Search for the cell housing the specified text and yield its [x, y] center coordinate. 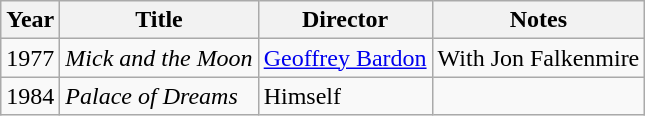
Year [30, 20]
With Jon Falkenmire [538, 58]
Mick and the Moon [159, 58]
Geoffrey Bardon [345, 58]
Notes [538, 20]
1984 [30, 96]
Title [159, 20]
Director [345, 20]
Himself [345, 96]
1977 [30, 58]
Palace of Dreams [159, 96]
